Return the [x, y] coordinate for the center point of the cell that contains the specified text.  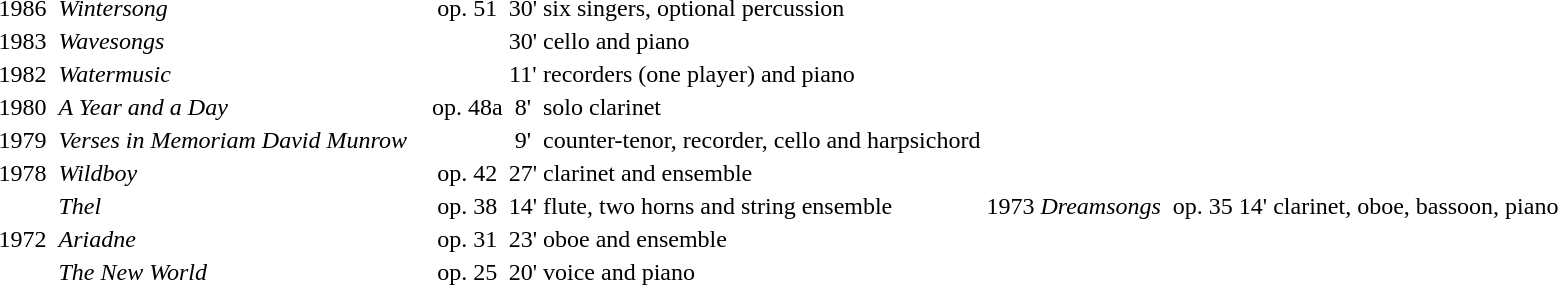
op. 48a [467, 107]
A Year and a Day [242, 107]
cello and piano [762, 41]
oboe and ensemble [762, 239]
9' [522, 140]
counter-tenor, recorder, cello and harpsichord [762, 140]
solo clarinet [762, 107]
op. 38 [467, 206]
23' [522, 239]
Watermusic [242, 74]
30' [522, 41]
flute, two horns and string ensemble [762, 206]
27' [522, 173]
op. 35 [1202, 206]
11' [522, 74]
op. 31 [467, 239]
Wildboy [242, 173]
Wavesongs [242, 41]
op. 42 [467, 173]
Thel [242, 206]
1973 [1010, 206]
Ariadne [242, 239]
recorders (one player) and piano [762, 74]
clarinet and ensemble [762, 173]
8' [522, 107]
Dreamsongs [1104, 206]
Verses in Memoriam David Munrow [242, 140]
